Locate the cell with the specified text and output its (x, y) center coordinate. 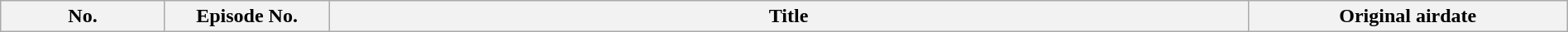
No. (83, 16)
Title (789, 16)
Original airdate (1408, 16)
Episode No. (246, 16)
